Detect which cell encompasses the target text, then output its (x, y) center coordinate. 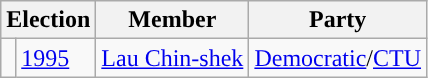
Party (338, 20)
Democratic/CTU (338, 58)
Member (172, 20)
1995 (56, 58)
Election (48, 20)
Lau Chin-shek (172, 58)
